Provide the [X, Y] coordinate of the cell's center where the given text is located.  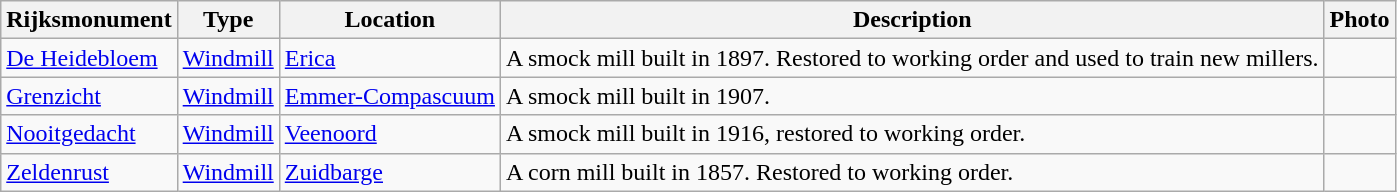
Type [228, 20]
A smock mill built in 1897. Restored to working order and used to train new millers. [912, 58]
Grenzicht [89, 96]
A smock mill built in 1916, restored to working order. [912, 134]
Location [390, 20]
Erica [390, 58]
De Heidebloem [89, 58]
Nooitgedacht [89, 134]
Photo [1360, 20]
Rijksmonument [89, 20]
Emmer-Compascuum [390, 96]
A corn mill built in 1857. Restored to working order. [912, 172]
Zeldenrust [89, 172]
A smock mill built in 1907. [912, 96]
Description [912, 20]
Veenoord [390, 134]
Zuidbarge [390, 172]
